Detect which cell encompasses the target text, then output its (x, y) center coordinate. 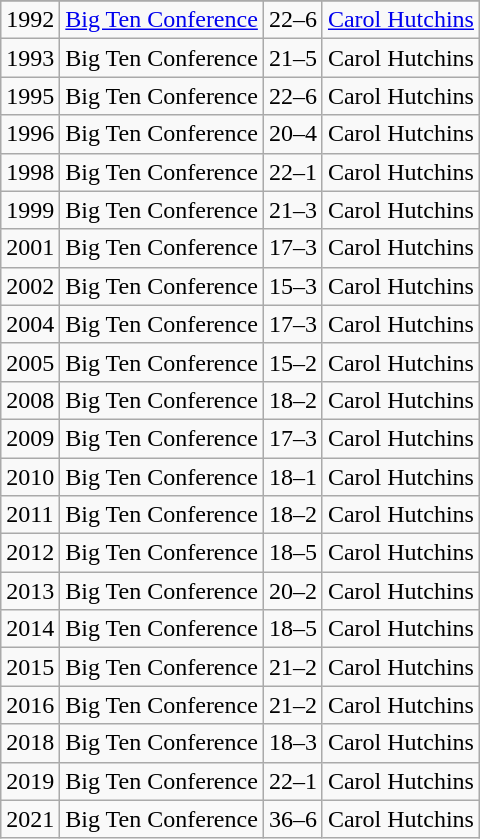
1995 (30, 96)
20–2 (292, 591)
2010 (30, 477)
2014 (30, 629)
36–6 (292, 819)
2012 (30, 553)
2002 (30, 286)
18–3 (292, 743)
21–3 (292, 210)
18–1 (292, 477)
1993 (30, 58)
21–5 (292, 58)
2021 (30, 819)
2013 (30, 591)
20–4 (292, 134)
2004 (30, 324)
2016 (30, 705)
2018 (30, 743)
2019 (30, 781)
2011 (30, 515)
1999 (30, 210)
1996 (30, 134)
2001 (30, 248)
15–3 (292, 286)
1998 (30, 172)
2009 (30, 438)
2005 (30, 362)
2008 (30, 400)
1992 (30, 20)
2015 (30, 667)
15–2 (292, 362)
